Capture the cell that displays the provided text and extract its (X, Y) central coordinate. 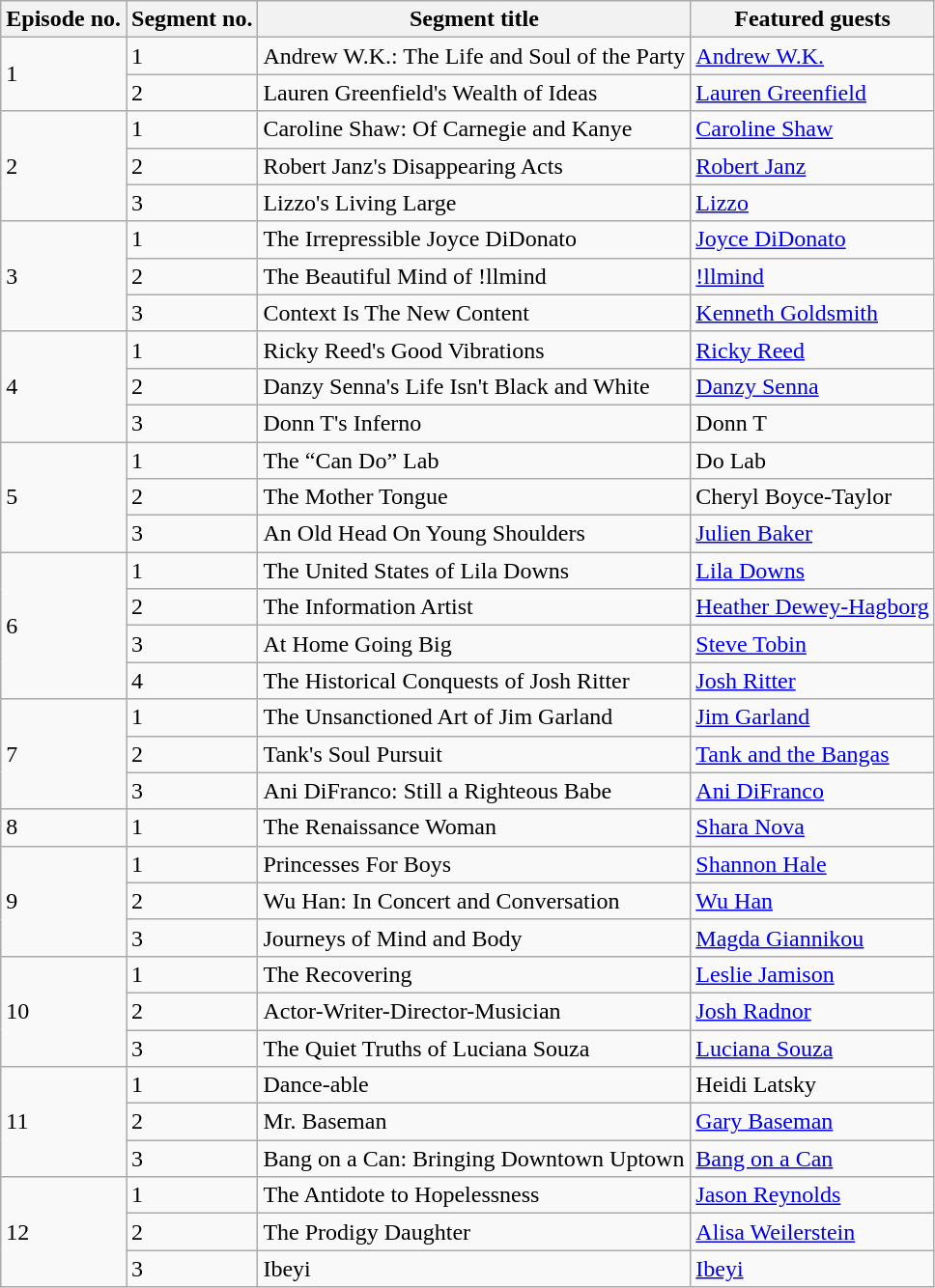
Shannon Hale (813, 864)
The Prodigy Daughter (474, 1232)
Robert Janz (813, 166)
Jason Reynolds (813, 1195)
Bang on a Can: Bringing Downtown Uptown (474, 1159)
Danzy Senna (813, 386)
Ani DiFranco (813, 791)
The Antidote to Hopelessness (474, 1195)
10 (64, 1011)
The Historical Conquests of Josh Ritter (474, 681)
Luciana Souza (813, 1048)
Josh Radnor (813, 1011)
Mr. Baseman (474, 1122)
12 (64, 1232)
Magda Giannikou (813, 938)
Leslie Jamison (813, 974)
The Beautiful Mind of !llmind (474, 276)
Segment title (474, 19)
!llmind (813, 276)
7 (64, 754)
Caroline Shaw: Of Carnegie and Kanye (474, 129)
Robert Janz's Disappearing Acts (474, 166)
Lila Downs (813, 571)
Lizzo's Living Large (474, 203)
Alisa Weilerstein (813, 1232)
Ricky Reed (813, 350)
Joyce DiDonato (813, 239)
Actor-Writer-Director-Musician (474, 1011)
Context Is The New Content (474, 313)
Heather Dewey-Hagborg (813, 607)
Ricky Reed's Good Vibrations (474, 350)
Caroline Shaw (813, 129)
The Unsanctioned Art of Jim Garland (474, 717)
The Information Artist (474, 607)
6 (64, 626)
Bang on a Can (813, 1159)
The United States of Lila Downs (474, 571)
Danzy Senna's Life Isn't Black and White (474, 386)
Andrew W.K. (813, 56)
Dance-able (474, 1085)
The Recovering (474, 974)
Cheryl Boyce-Taylor (813, 497)
An Old Head On Young Shoulders (474, 534)
Jim Garland (813, 717)
Gary Baseman (813, 1122)
Featured guests (813, 19)
Josh Ritter (813, 681)
Episode no. (64, 19)
Ani DiFranco: Still a Righteous Babe (474, 791)
Lizzo (813, 203)
Kenneth Goldsmith (813, 313)
At Home Going Big (474, 644)
8 (64, 827)
Steve Tobin (813, 644)
Donn T's Inferno (474, 423)
Tank's Soul Pursuit (474, 754)
Donn T (813, 423)
Do Lab (813, 461)
The Quiet Truths of Luciana Souza (474, 1048)
Julien Baker (813, 534)
Journeys of Mind and Body (474, 938)
Wu Han (813, 901)
Lauren Greenfield's Wealth of Ideas (474, 93)
9 (64, 901)
The Irrepressible Joyce DiDonato (474, 239)
The “Can Do” Lab (474, 461)
The Mother Tongue (474, 497)
The Renaissance Woman (474, 827)
Lauren Greenfield (813, 93)
Tank and the Bangas (813, 754)
Shara Nova (813, 827)
11 (64, 1122)
Andrew W.K.: The Life and Soul of the Party (474, 56)
Wu Han: In Concert and Conversation (474, 901)
Princesses For Boys (474, 864)
Segment no. (192, 19)
5 (64, 497)
Heidi Latsky (813, 1085)
